Locate the cell with the specified text and output its [X, Y] center coordinate. 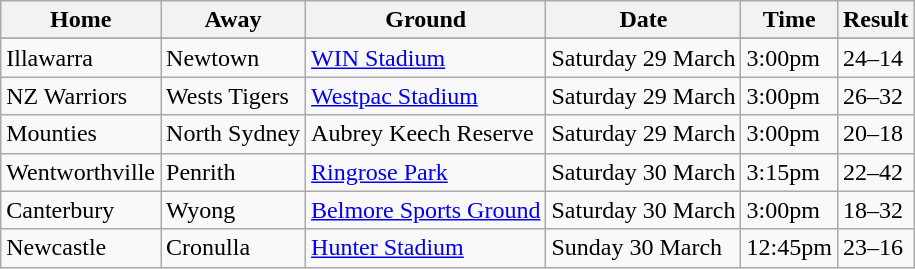
Wests Tigers [234, 96]
20–18 [875, 134]
Hunter Stadium [426, 248]
18–32 [875, 210]
Wyong [234, 210]
Canterbury [81, 210]
NZ Warriors [81, 96]
North Sydney [234, 134]
22–42 [875, 172]
Time [789, 20]
WIN Stadium [426, 58]
Mounties [81, 134]
Newcastle [81, 248]
Illawarra [81, 58]
23–16 [875, 248]
Belmore Sports Ground [426, 210]
Cronulla [234, 248]
Away [234, 20]
Sunday 30 March [644, 248]
26–32 [875, 96]
Wentworthville [81, 172]
12:45pm [789, 248]
Ground [426, 20]
Date [644, 20]
Westpac Stadium [426, 96]
Newtown [234, 58]
Penrith [234, 172]
Aubrey Keech Reserve [426, 134]
3:15pm [789, 172]
24–14 [875, 58]
Ringrose Park [426, 172]
Result [875, 20]
Home [81, 20]
